Capture the cell that displays the provided text and extract its (x, y) central coordinate. 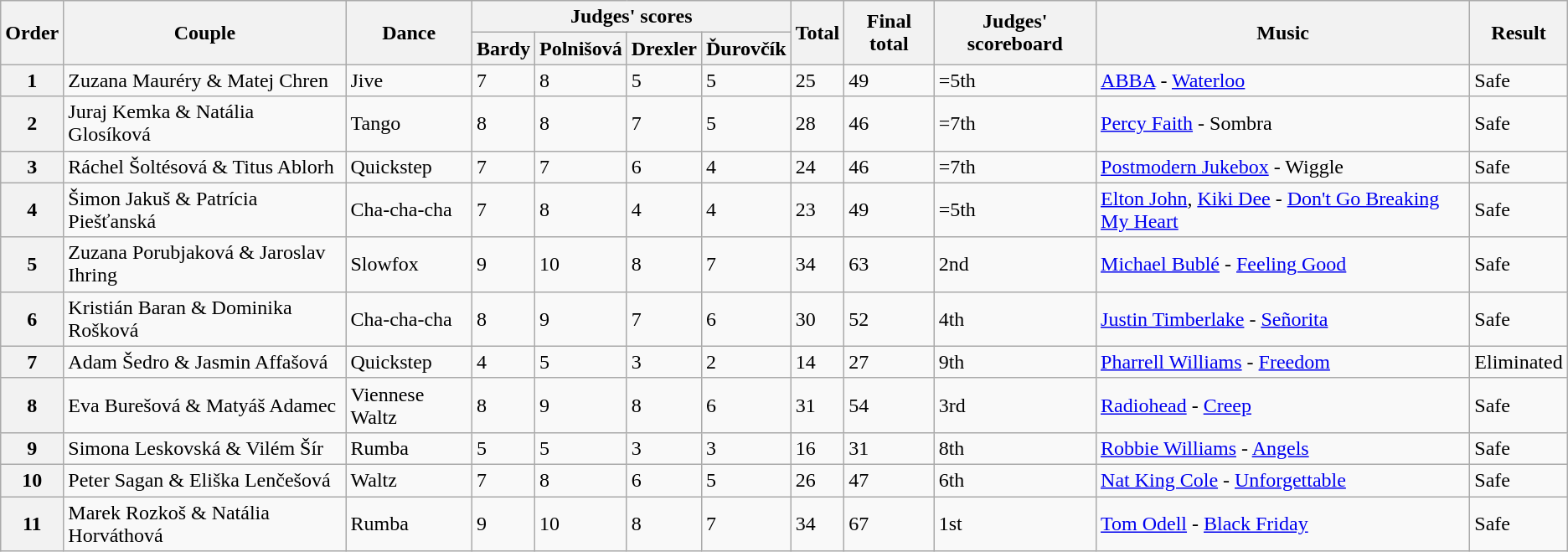
24 (818, 167)
9th (1015, 362)
Pharrell Williams - Freedom (1283, 362)
Ďurovčík (745, 49)
Slowfox (409, 265)
Tango (409, 124)
Šimon Jakuš & Patrícia Piešťanská (204, 209)
Justin Timberlake - Señorita (1283, 318)
Polnišová (580, 49)
30 (818, 318)
Final total (890, 33)
Drexler (663, 49)
Total (818, 33)
3rd (1015, 405)
Bardy (503, 49)
Zuzana Porubjaková & Jaroslav Ihring (204, 265)
Tom Odell - Black Friday (1283, 523)
26 (818, 480)
Nat King Cole - Unforgettable (1283, 480)
8th (1015, 448)
Juraj Kemka & Natália Glosíková (204, 124)
Robbie Williams - Angels (1283, 448)
14 (818, 362)
Michael Bublé - Feeling Good (1283, 265)
ABBA - Waterloo (1283, 80)
Elton John, Kiki Dee - Don't Go Breaking My Heart (1283, 209)
Ráchel Šoltésová & Titus Ablorh (204, 167)
25 (818, 80)
47 (890, 480)
23 (818, 209)
Order (32, 33)
4th (1015, 318)
Couple (204, 33)
Marek Rozkoš & Natália Horváthová (204, 523)
Eva Burešová & Matyáš Adamec (204, 405)
Dance (409, 33)
Music (1283, 33)
52 (890, 318)
27 (890, 362)
16 (818, 448)
67 (890, 523)
Simona Leskovská & Vilém Šír (204, 448)
Result (1519, 33)
Waltz (409, 480)
Postmodern Jukebox - Wiggle (1283, 167)
Radiohead - Creep (1283, 405)
Judges' scores (632, 17)
Eliminated (1519, 362)
2nd (1015, 265)
1st (1015, 523)
Judges' scoreboard (1015, 33)
Kristián Baran & Dominika Rošková (204, 318)
54 (890, 405)
Percy Faith - Sombra (1283, 124)
63 (890, 265)
11 (32, 523)
6th (1015, 480)
Peter Sagan & Eliška Lenčešová (204, 480)
Jive (409, 80)
1 (32, 80)
Viennese Waltz (409, 405)
28 (818, 124)
Zuzana Mauréry & Matej Chren (204, 80)
Adam Šedro & Jasmin Affašová (204, 362)
